Capture the cell that displays the provided text and extract its [X, Y] central coordinate. 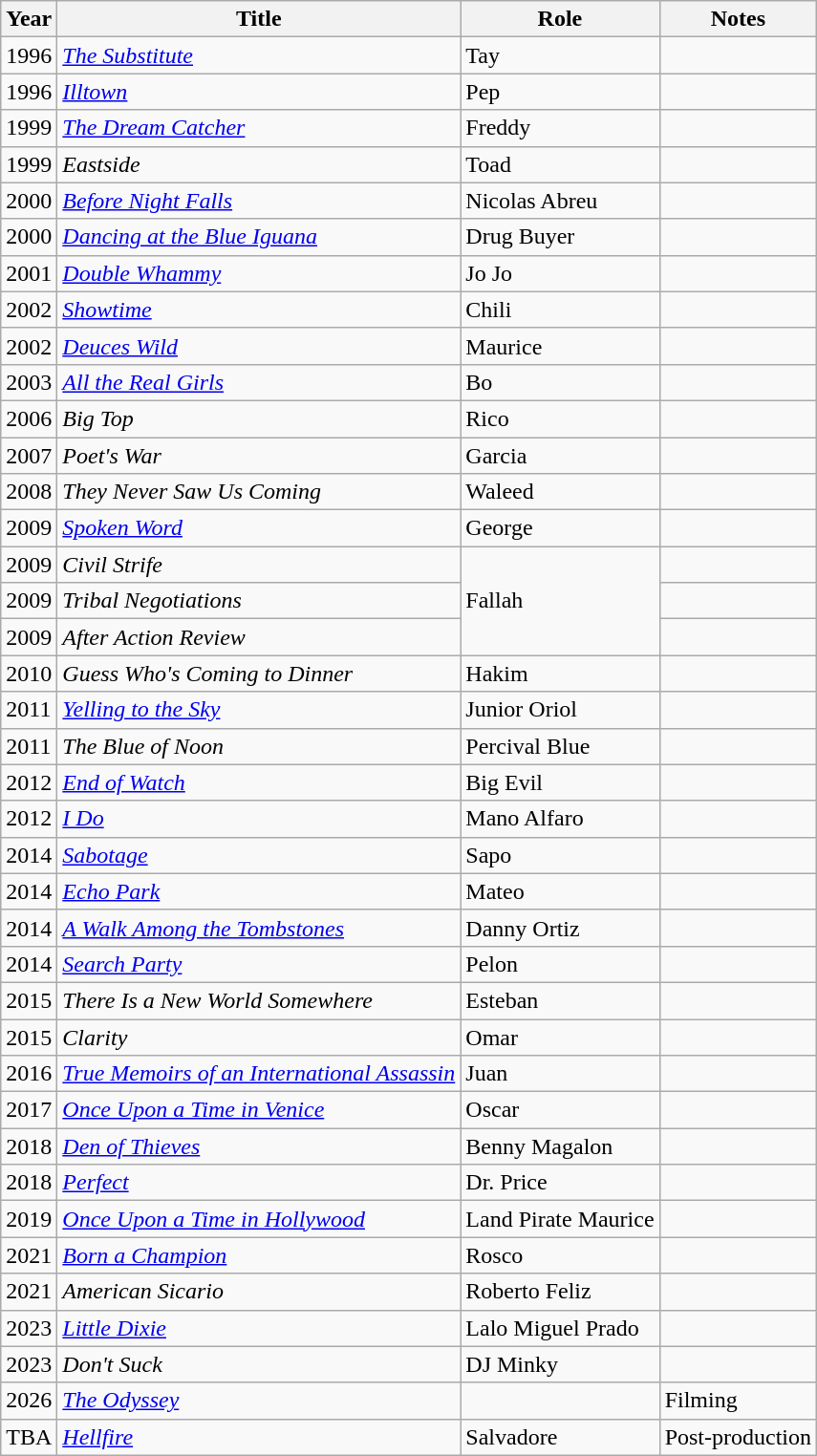
Little Dixie [259, 1328]
Den of Thieves [259, 1146]
Nicolas Abreu [560, 201]
2019 [29, 1219]
Junior Oriol [560, 710]
Year [29, 19]
2017 [29, 1110]
Mateo [560, 891]
DJ Minky [560, 1364]
Roberto Feliz [560, 1292]
Hakim [560, 674]
Fallah [560, 601]
Percival Blue [560, 746]
Guess Who's Coming to Dinner [259, 674]
Showtime [259, 310]
The Odyssey [259, 1401]
Tribal Negotiations [259, 601]
I Do [259, 819]
Dancing at the Blue Iguana [259, 237]
Freddy [560, 128]
Salvadore [560, 1437]
Dr. Price [560, 1183]
Benny Magalon [560, 1146]
Omar [560, 1037]
Tay [560, 55]
They Never Saw Us Coming [259, 492]
Echo Park [259, 891]
Filming [738, 1401]
Sabotage [259, 855]
2026 [29, 1401]
Sapo [560, 855]
Oscar [560, 1110]
Post-production [738, 1437]
Danny Ortiz [560, 928]
Garcia [560, 456]
Eastside [259, 164]
Civil Strife [259, 565]
Juan [560, 1074]
The Blue of Noon [259, 746]
All the Real Girls [259, 382]
Big Top [259, 418]
Spoken Word [259, 528]
Illtown [259, 92]
Search Party [259, 964]
Pelon [560, 964]
Deuces Wild [259, 346]
TBA [29, 1437]
2008 [29, 492]
Waleed [560, 492]
Title [259, 19]
Toad [560, 164]
True Memoirs of an International Assassin [259, 1074]
A Walk Among the Tombstones [259, 928]
Before Night Falls [259, 201]
The Dream Catcher [259, 128]
Pep [560, 92]
End of Watch [259, 782]
Esteban [560, 1000]
2006 [29, 418]
2007 [29, 456]
American Sicario [259, 1292]
Role [560, 19]
Notes [738, 19]
Maurice [560, 346]
Yelling to the Sky [259, 710]
Clarity [259, 1037]
Once Upon a Time in Hollywood [259, 1219]
Rosco [560, 1255]
Double Whammy [259, 273]
Mano Alfaro [560, 819]
George [560, 528]
Hellfire [259, 1437]
Land Pirate Maurice [560, 1219]
Perfect [259, 1183]
Once Upon a Time in Venice [259, 1110]
After Action Review [259, 637]
Drug Buyer [560, 237]
Rico [560, 418]
2003 [29, 382]
Chili [560, 310]
Lalo Miguel Prado [560, 1328]
2001 [29, 273]
2016 [29, 1074]
There Is a New World Somewhere [259, 1000]
Bo [560, 382]
Born a Champion [259, 1255]
Big Evil [560, 782]
Don't Suck [259, 1364]
Poet's War [259, 456]
The Substitute [259, 55]
2010 [29, 674]
Jo Jo [560, 273]
